Search for the cell housing the specified text and yield its [X, Y] center coordinate. 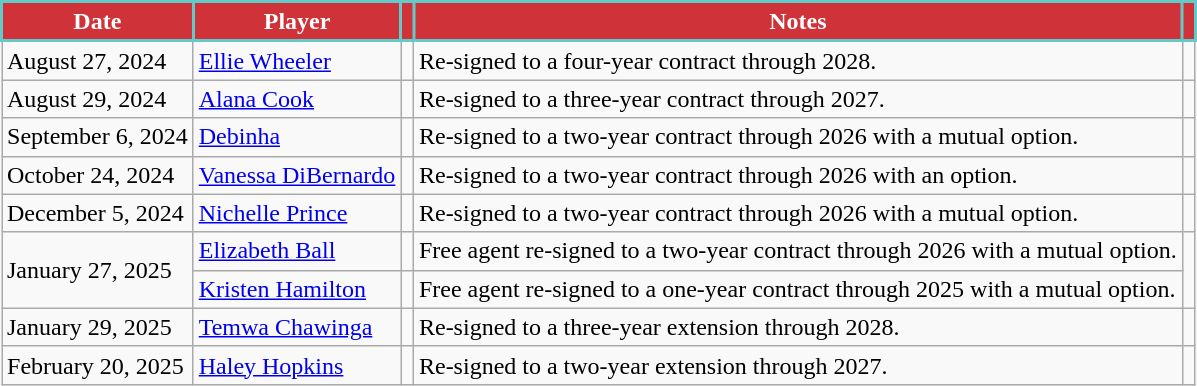
Re-signed to a two-year contract through 2026 with an option. [798, 175]
Elizabeth Ball [297, 251]
Vanessa DiBernardo [297, 175]
Haley Hopkins [297, 365]
January 27, 2025 [98, 270]
Re-signed to a three-year contract through 2027. [798, 99]
December 5, 2024 [98, 213]
Date [98, 22]
Debinha [297, 137]
Alana Cook [297, 99]
Nichelle Prince [297, 213]
Ellie Wheeler [297, 60]
Free agent re-signed to a one-year contract through 2025 with a mutual option. [798, 289]
Player [297, 22]
Re-signed to a four-year contract through 2028. [798, 60]
January 29, 2025 [98, 327]
Re-signed to a three-year extension through 2028. [798, 327]
September 6, 2024 [98, 137]
August 27, 2024 [98, 60]
February 20, 2025 [98, 365]
August 29, 2024 [98, 99]
Free agent re-signed to a two-year contract through 2026 with a mutual option. [798, 251]
October 24, 2024 [98, 175]
Re-signed to a two-year extension through 2027. [798, 365]
Notes [798, 22]
Temwa Chawinga [297, 327]
Kristen Hamilton [297, 289]
